Return the [X, Y] coordinate for the center point of the cell that contains the specified text.  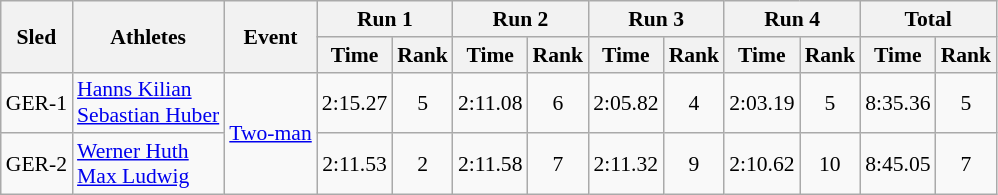
2:11.32 [626, 164]
2:05.82 [626, 102]
Two-man [270, 133]
8:45.05 [898, 164]
Event [270, 36]
2:03.19 [762, 102]
2:11.08 [490, 102]
2 [422, 164]
2:11.53 [354, 164]
8:35.36 [898, 102]
6 [558, 102]
GER-1 [36, 102]
GER-2 [36, 164]
Athletes [148, 36]
Run 2 [520, 19]
2:11.58 [490, 164]
Run 3 [656, 19]
Sled [36, 36]
2:10.62 [762, 164]
Werner HuthMax Ludwig [148, 164]
4 [694, 102]
Run 4 [792, 19]
10 [830, 164]
Hanns KilianSebastian Huber [148, 102]
Run 1 [385, 19]
2:15.27 [354, 102]
9 [694, 164]
Total [928, 19]
